From the cell containing the given text, extract its center point as (X, Y) coordinate. 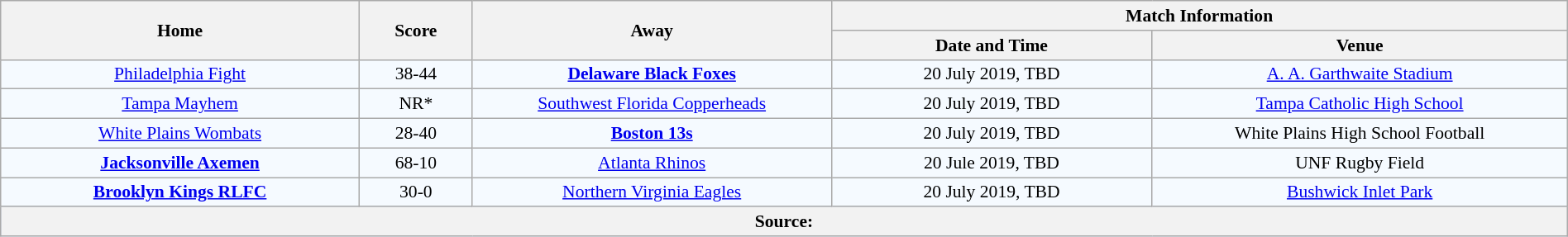
Away (652, 30)
Southwest Florida Copperheads (652, 104)
Bushwick Inlet Park (1360, 192)
Score (415, 30)
Home (180, 30)
Philadelphia Fight (180, 74)
38-44 (415, 74)
A. A. Garthwaite Stadium (1360, 74)
20 Jule 2019, TBD (992, 163)
30-0 (415, 192)
Date and Time (992, 45)
White Plains High School Football (1360, 134)
Atlanta Rhinos (652, 163)
Tampa Catholic High School (1360, 104)
68-10 (415, 163)
28-40 (415, 134)
Match Information (1199, 16)
Jacksonville Axemen (180, 163)
Venue (1360, 45)
UNF Rugby Field (1360, 163)
Boston 13s (652, 134)
Tampa Mayhem (180, 104)
NR* (415, 104)
Northern Virginia Eagles (652, 192)
Brooklyn Kings RLFC (180, 192)
White Plains Wombats (180, 134)
Delaware Black Foxes (652, 74)
Source: (784, 222)
